For the text-containing cell, return its midpoint in [X, Y] coordinate format. 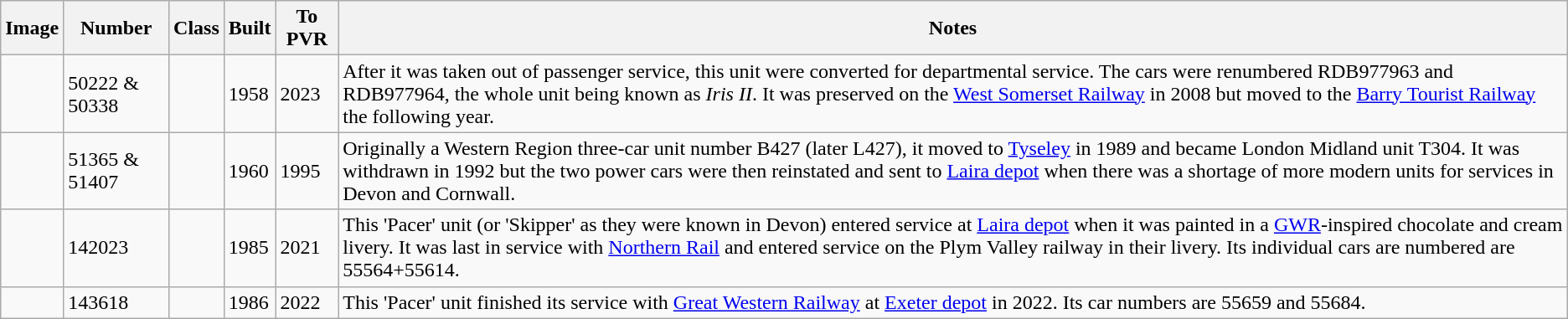
Image [32, 28]
2021 [307, 248]
143618 [116, 302]
Class [197, 28]
1958 [250, 94]
51365 & 51407 [116, 171]
50222 & 50338 [116, 94]
1960 [250, 171]
1995 [307, 171]
This 'Pacer' unit finished its service with Great Western Railway at Exeter depot in 2022. Its car numbers are 55659 and 55684. [953, 302]
Notes [953, 28]
2023 [307, 94]
2022 [307, 302]
142023 [116, 248]
Built [250, 28]
To PVR [307, 28]
1986 [250, 302]
Number [116, 28]
1985 [250, 248]
